Return (X, Y) of the center of cell containing provided text 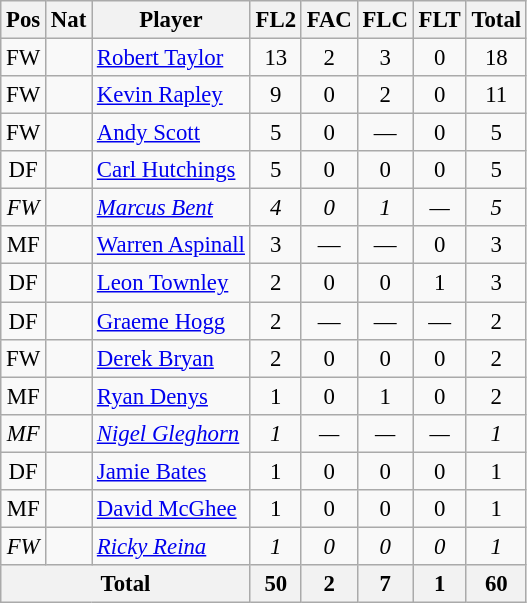
Leon Townley (172, 283)
18 (496, 58)
FL2 (276, 20)
Carl Hutchings (172, 170)
60 (496, 584)
FAC (329, 20)
David McGhee (172, 509)
FLC (385, 20)
Ryan Denys (172, 396)
50 (276, 584)
Jamie Bates (172, 471)
7 (385, 584)
Nigel Gleghorn (172, 433)
Ricky Reina (172, 546)
FLT (440, 20)
11 (496, 95)
Warren Aspinall (172, 245)
Player (172, 20)
Pos (24, 20)
Graeme Hogg (172, 321)
Derek Bryan (172, 358)
Nat (69, 20)
4 (276, 208)
Marcus Bent (172, 208)
Kevin Rapley (172, 95)
Andy Scott (172, 133)
9 (276, 95)
13 (276, 58)
Robert Taylor (172, 58)
